Pinpoint the cell where the given text exists, returning its (x, y) midpoint coordinate. 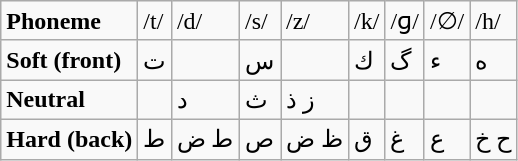
/h/ (494, 21)
/k/ (367, 21)
/z/ (314, 21)
ت (155, 60)
ظ ض (314, 139)
ء (446, 60)
ط (155, 139)
/∅/ (446, 21)
/ɡ/ (404, 21)
Phoneme (70, 21)
Soft (front) (70, 60)
Neutral (70, 100)
/d/ (205, 21)
ه (494, 60)
س (260, 60)
ث (260, 100)
غ (404, 139)
ع (446, 139)
Hard (back) (70, 139)
ز ذ (314, 100)
/t/ (155, 21)
د (205, 100)
گ (404, 60)
/s/ (260, 21)
ح خ (494, 139)
ك (367, 60)
ط ض (205, 139)
ق (367, 139)
ص (260, 139)
